Output the (X, Y) coordinate of the center of the cell containing the given text.  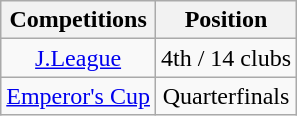
Emperor's Cup (78, 96)
Quarterfinals (226, 96)
J.League (78, 58)
Competitions (78, 20)
4th / 14 clubs (226, 58)
Position (226, 20)
